Locate the cell with the specified text and output its (X, Y) center coordinate. 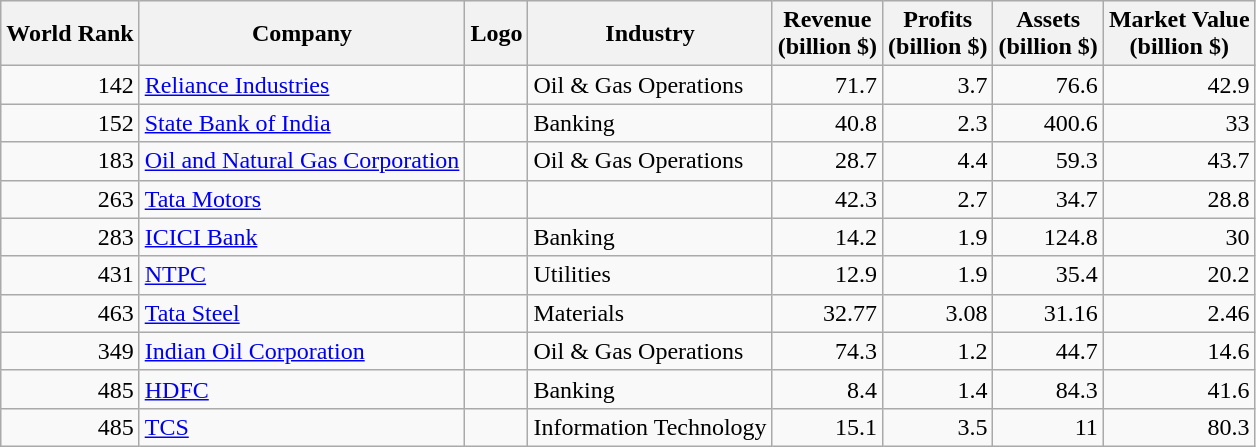
33 (1179, 123)
Profits (billion $) (938, 34)
15.1 (827, 427)
76.6 (1048, 85)
43.7 (1179, 161)
14.6 (1179, 351)
4.4 (938, 161)
14.2 (827, 237)
World Rank (70, 34)
30 (1179, 237)
11 (1048, 427)
2.3 (938, 123)
80.3 (1179, 427)
40.8 (827, 123)
124.8 (1048, 237)
Assets (billion $) (1048, 34)
41.6 (1179, 389)
1.4 (938, 389)
34.7 (1048, 199)
NTPC (302, 275)
283 (70, 237)
59.3 (1048, 161)
Indian Oil Corporation (302, 351)
349 (70, 351)
71.7 (827, 85)
42.3 (827, 199)
28.7 (827, 161)
3.7 (938, 85)
ICICI Bank (302, 237)
74.3 (827, 351)
35.4 (1048, 275)
431 (70, 275)
12.9 (827, 275)
Industry (650, 34)
32.77 (827, 313)
3.5 (938, 427)
28.8 (1179, 199)
Utilities (650, 275)
Tata Motors (302, 199)
Revenue (billion $) (827, 34)
3.08 (938, 313)
8.4 (827, 389)
263 (70, 199)
183 (70, 161)
142 (70, 85)
Reliance Industries (302, 85)
31.16 (1048, 313)
400.6 (1048, 123)
Materials (650, 313)
Company (302, 34)
84.3 (1048, 389)
463 (70, 313)
42.9 (1179, 85)
Information Technology (650, 427)
20.2 (1179, 275)
Logo (496, 34)
Market Value (billion $) (1179, 34)
Oil and Natural Gas Corporation (302, 161)
State Bank of India (302, 123)
TCS (302, 427)
Tata Steel (302, 313)
1.2 (938, 351)
44.7 (1048, 351)
152 (70, 123)
HDFC (302, 389)
2.46 (1179, 313)
2.7 (938, 199)
